Capture the cell that displays the provided text and extract its (x, y) central coordinate. 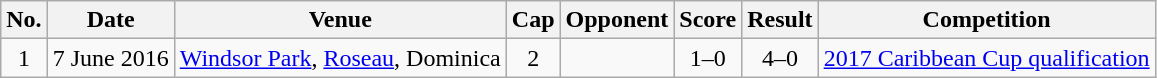
Date (110, 20)
Venue (340, 20)
No. (24, 20)
Result (780, 20)
1–0 (708, 58)
Cap (533, 20)
4–0 (780, 58)
Score (708, 20)
Windsor Park, Roseau, Dominica (340, 58)
Opponent (617, 20)
2017 Caribbean Cup qualification (986, 58)
7 June 2016 (110, 58)
Competition (986, 20)
1 (24, 58)
2 (533, 58)
